Pinpoint the cell where the given text exists, returning its (X, Y) midpoint coordinate. 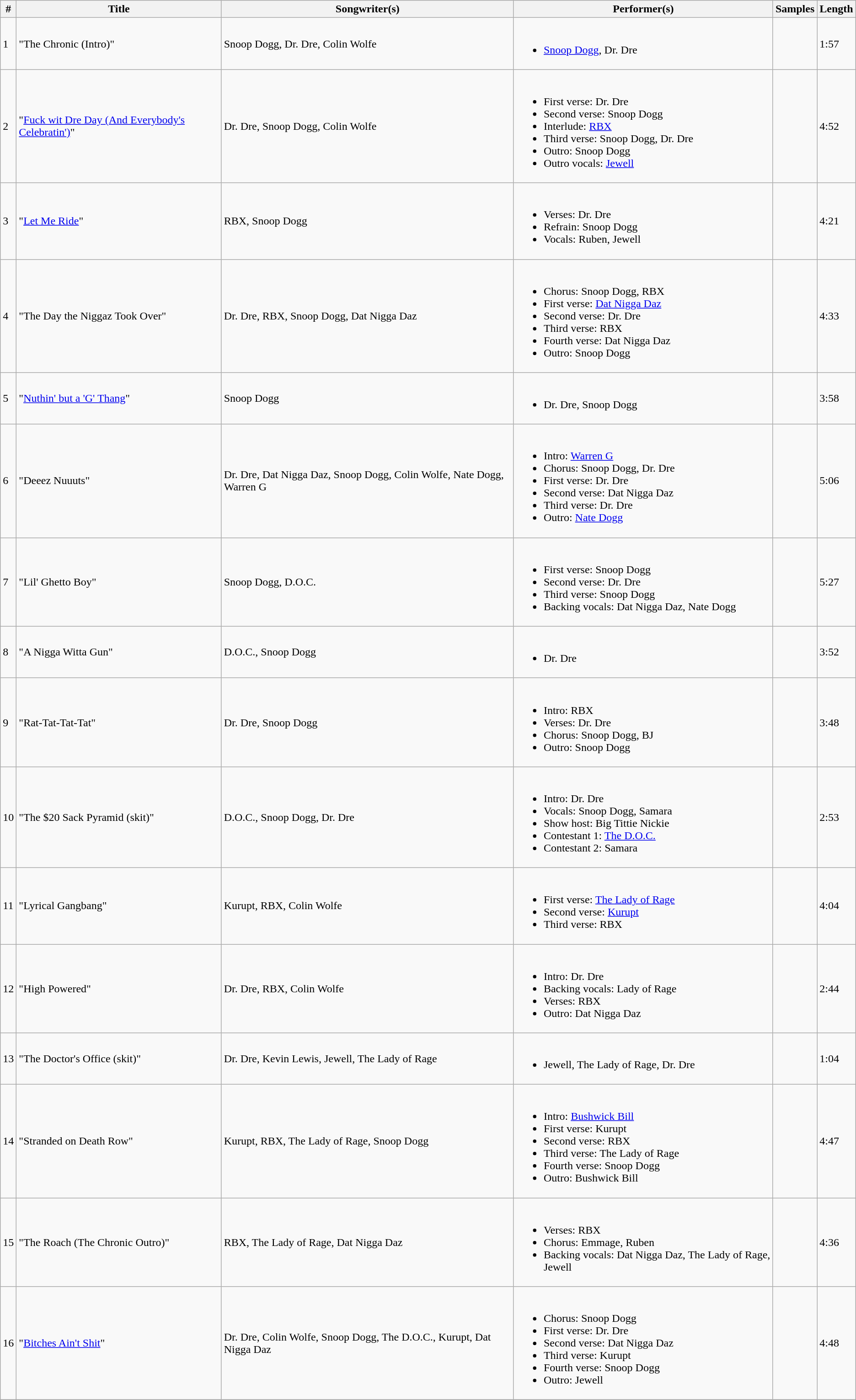
2:53 (836, 817)
"The Roach (The Chronic Outro)" (119, 1242)
Length (836, 9)
8 (8, 652)
Dr. Dre, Dat Nigga Daz, Snoop Dogg, Colin Wolfe, Nate Dogg, Warren G (368, 481)
15 (8, 1242)
4:48 (836, 1343)
Dr. Dre, Snoop Dogg, Colin Wolfe (368, 126)
Jewell, The Lady of Rage, Dr. Dre (643, 1059)
D.O.C., Snoop Dogg, Dr. Dre (368, 817)
Intro: Dr. DreVocals: Snoop Dogg, SamaraShow host: Big Tittie NickieContestant 1: The D.O.C.Contestant 2: Samara (643, 817)
First verse: Snoop DoggSecond verse: Dr. DreThird verse: Snoop DoggBacking vocals: Dat Nigga Daz, Nate Dogg (643, 582)
4:04 (836, 906)
10 (8, 817)
Performer(s) (643, 9)
14 (8, 1141)
Intro: RBXVerses: Dr. DreChorus: Snoop Dogg, BJOutro: Snoop Dogg (643, 722)
5 (8, 399)
3 (8, 221)
"Rat-Tat-Tat-Tat" (119, 722)
Chorus: Snoop DoggFirst verse: Dr. DreSecond verse: Dat Nigga DazThird verse: KuruptFourth verse: Snoop DoggOutro: Jewell (643, 1343)
"Bitches Ain't Shit" (119, 1343)
1 (8, 44)
"Deeez Nuuuts" (119, 481)
D.O.C., Snoop Dogg (368, 652)
Kurupt, RBX, The Lady of Rage, Snoop Dogg (368, 1141)
"The $20 Sack Pyramid (skit)" (119, 817)
1:57 (836, 44)
"The Doctor's Office (skit)" (119, 1059)
4:36 (836, 1242)
5:06 (836, 481)
"Stranded on Death Row" (119, 1141)
Intro: Dr. DreBacking vocals: Lady of RageVerses: RBXOutro: Dat Nigga Daz (643, 989)
Snoop Dogg (368, 399)
# (8, 9)
Title (119, 9)
4:21 (836, 221)
First verse: Dr. DreSecond verse: Snoop DoggInterlude: RBXThird verse: Snoop Dogg, Dr. DreOutro: Snoop DoggOutro vocals: Jewell (643, 126)
"The Chronic (Intro)" (119, 44)
Songwriter(s) (368, 9)
RBX, Snoop Dogg (368, 221)
Intro: Warren GChorus: Snoop Dogg, Dr. DreFirst verse: Dr. DreSecond verse: Dat Nigga DazThird verse: Dr. DreOutro: Nate Dogg (643, 481)
7 (8, 582)
First verse: The Lady of RageSecond verse: KuruptThird verse: RBX (643, 906)
2 (8, 126)
16 (8, 1343)
4:33 (836, 316)
3:52 (836, 652)
Snoop Dogg, Dr. Dre, Colin Wolfe (368, 44)
Dr. Dre, Kevin Lewis, Jewell, The Lady of Rage (368, 1059)
"Lyrical Gangbang" (119, 906)
4 (8, 316)
4:52 (836, 126)
11 (8, 906)
9 (8, 722)
Dr. Dre (643, 652)
Kurupt, RBX, Colin Wolfe (368, 906)
"High Powered" (119, 989)
Dr. Dre, Colin Wolfe, Snoop Dogg, The D.O.C., Kurupt, Dat Nigga Daz (368, 1343)
Verses: Dr. DreRefrain: Snoop DoggVocals: Ruben, Jewell (643, 221)
Chorus: Snoop Dogg, RBXFirst verse: Dat Nigga DazSecond verse: Dr. DreThird verse: RBXFourth verse: Dat Nigga DazOutro: Snoop Dogg (643, 316)
Dr. Dre, RBX, Colin Wolfe (368, 989)
1:04 (836, 1059)
Intro: Bushwick BillFirst verse: KuruptSecond verse: RBXThird verse: The Lady of RageFourth verse: Snoop DoggOutro: Bushwick Bill (643, 1141)
5:27 (836, 582)
Snoop Dogg, D.O.C. (368, 582)
13 (8, 1059)
2:44 (836, 989)
RBX, The Lady of Rage, Dat Nigga Daz (368, 1242)
"Let Me Ride" (119, 221)
Snoop Dogg, Dr. Dre (643, 44)
6 (8, 481)
"Fuck wit Dre Day (And Everybody's Celebratin')" (119, 126)
"Nuthin' but a 'G' Thang" (119, 399)
4:47 (836, 1141)
Dr. Dre, RBX, Snoop Dogg, Dat Nigga Daz (368, 316)
3:48 (836, 722)
"A Nigga Witta Gun" (119, 652)
Samples (795, 9)
3:58 (836, 399)
"Lil' Ghetto Boy" (119, 582)
Verses: RBXChorus: Emmage, RubenBacking vocals: Dat Nigga Daz, The Lady of Rage, Jewell (643, 1242)
12 (8, 989)
"The Day the Niggaz Took Over" (119, 316)
